Detect which cell encompasses the target text, then output its [X, Y] center coordinate. 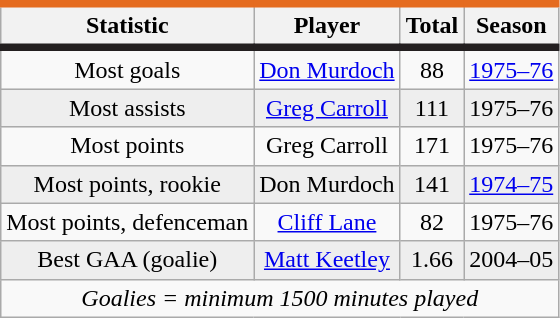
88 [432, 68]
141 [432, 184]
Most points [128, 146]
Most assists [128, 108]
111 [432, 108]
Matt Keetley [327, 260]
82 [432, 222]
Total [432, 26]
1974–75 [512, 184]
Most points, rookie [128, 184]
Cliff Lane [327, 222]
Best GAA (goalie) [128, 260]
171 [432, 146]
Goalies = minimum 1500 minutes played [280, 298]
Season [512, 26]
Most goals [128, 68]
Most points, defenceman [128, 222]
Player [327, 26]
1.66 [432, 260]
Statistic [128, 26]
2004–05 [512, 260]
